From the cell containing the given text, extract its center point as [x, y] coordinate. 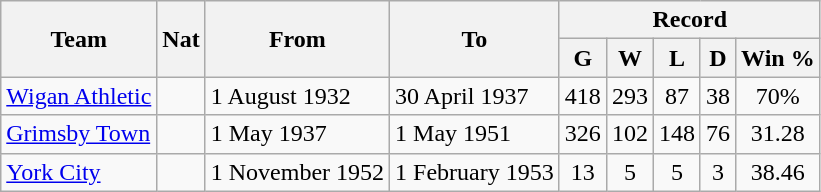
W [630, 58]
1 May 1951 [475, 134]
293 [630, 96]
38 [718, 96]
418 [582, 96]
Wigan Athletic [79, 96]
31.28 [778, 134]
1 November 1952 [297, 172]
13 [582, 172]
Team [79, 39]
76 [718, 134]
38.46 [778, 172]
102 [630, 134]
148 [676, 134]
G [582, 58]
87 [676, 96]
York City [79, 172]
Nat [181, 39]
Win % [778, 58]
1 August 1932 [297, 96]
70% [778, 96]
From [297, 39]
30 April 1937 [475, 96]
1 May 1937 [297, 134]
D [718, 58]
L [676, 58]
3 [718, 172]
To [475, 39]
Grimsby Town [79, 134]
1 February 1953 [475, 172]
Record [690, 20]
326 [582, 134]
